Pinpoint the cell where the given text exists, returning its [X, Y] midpoint coordinate. 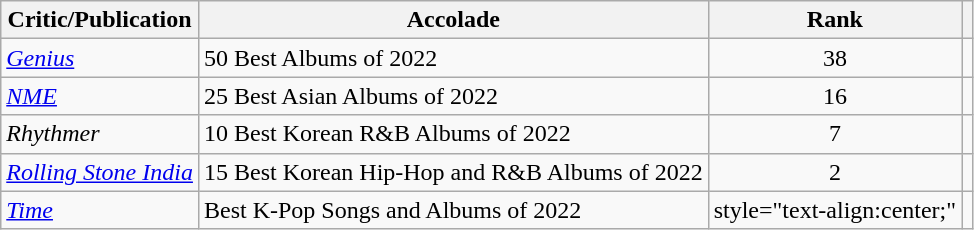
10 Best Korean R&B Albums of 2022 [453, 134]
Rank [834, 20]
NME [100, 96]
Rolling Stone India [100, 172]
7 [834, 134]
16 [834, 96]
style="text-align:center;" [834, 210]
Best K-Pop Songs and Albums of 2022 [453, 210]
2 [834, 172]
Critic/Publication [100, 20]
Accolade [453, 20]
Genius [100, 58]
38 [834, 58]
50 Best Albums of 2022 [453, 58]
15 Best Korean Hip-Hop and R&B Albums of 2022 [453, 172]
Rhythmer [100, 134]
25 Best Asian Albums of 2022 [453, 96]
Time [100, 210]
